For the text-containing cell, return its midpoint in [X, Y] coordinate format. 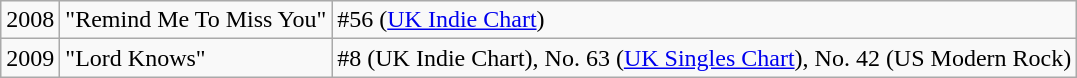
#8 (UK Indie Chart), No. 63 (UK Singles Chart), No. 42 (US Modern Rock) [704, 58]
#56 (UK Indie Chart) [704, 20]
2009 [30, 58]
"Lord Knows" [196, 58]
2008 [30, 20]
"Remind Me To Miss You" [196, 20]
